Return the (X, Y) coordinate for the center point of the cell that contains the specified text.  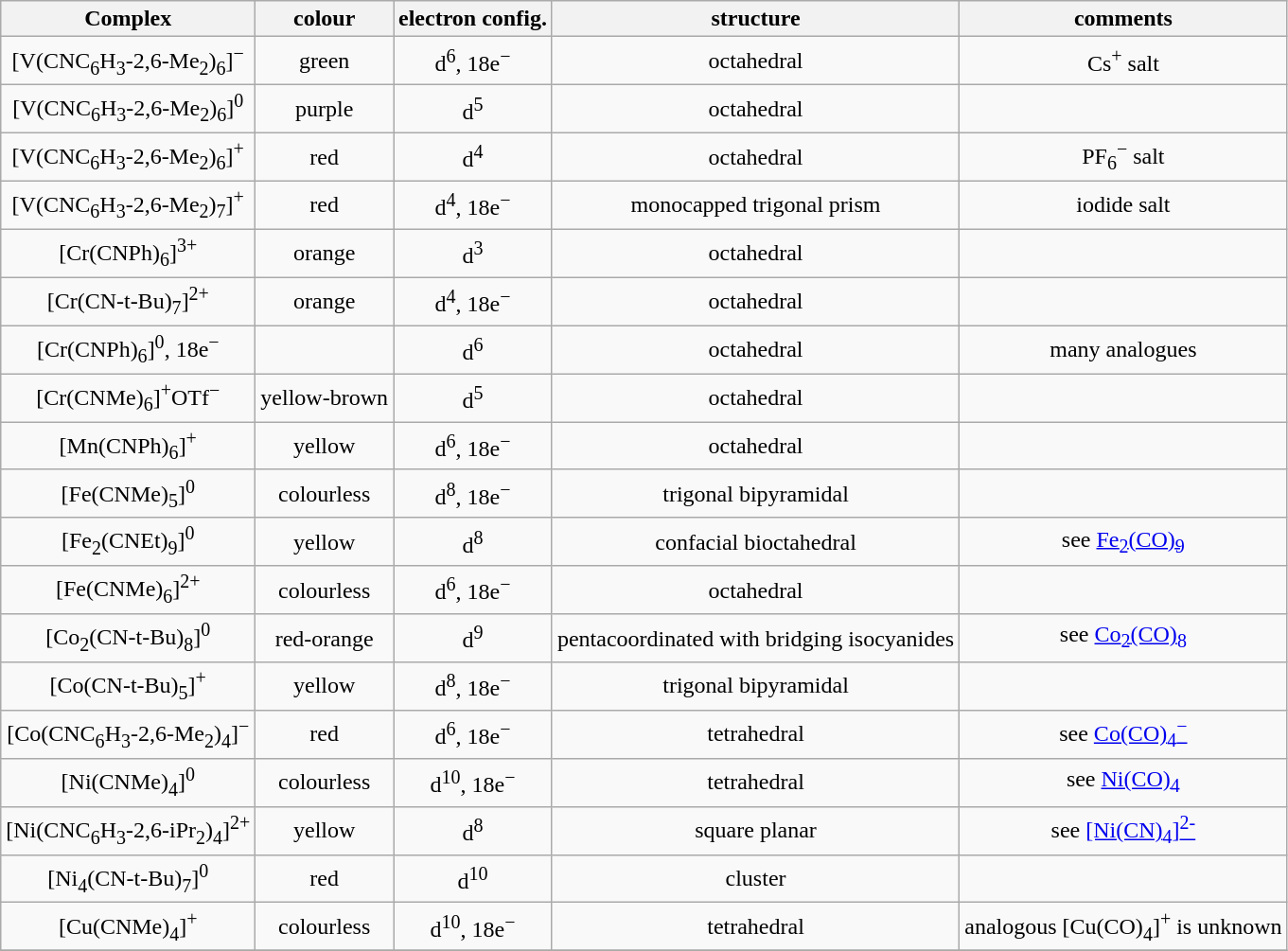
[Fe(CNMe)5]0 (129, 494)
cluster (755, 878)
see [Ni(CN)4]2- (1123, 831)
pentacoordinated with bridging isocyanides (755, 638)
[V(CNC6H3-2,6-Me2)6]+ (129, 157)
iodide salt (1123, 204)
[Mn(CNPh)6]+ (129, 447)
purple (325, 110)
see Co(CO)4− (1123, 734)
[Cr(CNMe)6]+OTf− (129, 397)
[V(CNC6H3-2,6-Me2)6]0 (129, 110)
[Fe(CNMe)6]2+ (129, 590)
comments (1123, 19)
PF6− salt (1123, 157)
many analogues (1123, 350)
[V(CNC6H3-2,6-Me2)7]+ (129, 204)
[Co(CN-t-Bu)5]+ (129, 687)
analogous [Cu(CO)4]+ is unknown (1123, 927)
green (325, 61)
electron config. (473, 19)
monocapped trigonal prism (755, 204)
see Fe2(CO)9 (1123, 541)
colour (325, 19)
see Ni(CO)4 (1123, 782)
structure (755, 19)
[Fe2(CNEt)9]0 (129, 541)
Cs+ salt (1123, 61)
[Ni(CNMe)4]0 (129, 782)
d9 (473, 638)
confacial bioctahedral (755, 541)
[Cr(CNPh)6]0, 18e− (129, 350)
d3 (473, 254)
[Co(CNC6H3-2,6-Me2)4]− (129, 734)
[Cr(CNPh)6]3+ (129, 254)
[Cu(CNMe)4]+ (129, 927)
square planar (755, 831)
d6 (473, 350)
d10 (473, 878)
[Ni(CNC6H3-2,6-iPr2)4]2+ (129, 831)
[Ni4(CN-t-Bu)7]0 (129, 878)
see Co2(CO)8 (1123, 638)
Complex (129, 19)
red-orange (325, 638)
d4 (473, 157)
[Co2(CN-t-Bu)8]0 (129, 638)
[Cr(CN-t-Bu)7]2+ (129, 301)
yellow-brown (325, 397)
[V(CNC6H3-2,6-Me2)6]− (129, 61)
